Pinpoint the cell where the given text exists, returning its [x, y] midpoint coordinate. 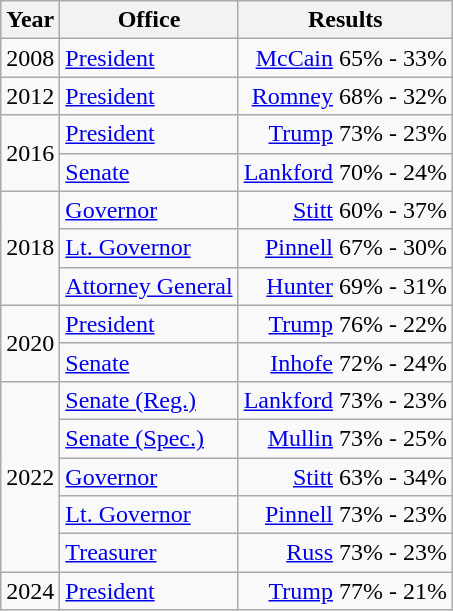
Senate (Spec.) [149, 438]
Results [345, 20]
Treasurer [149, 553]
Year [30, 20]
2012 [30, 96]
Romney 68% - 32% [345, 96]
2008 [30, 58]
Mullin 73% - 25% [345, 438]
Hunter 69% - 31% [345, 286]
Stitt 60% - 37% [345, 210]
Russ 73% - 23% [345, 553]
Trump 76% - 22% [345, 324]
Trump 77% - 21% [345, 591]
Pinnell 67% - 30% [345, 248]
Trump 73% - 23% [345, 134]
2020 [30, 343]
Office [149, 20]
Senate (Reg.) [149, 400]
Stitt 63% - 34% [345, 477]
McCain 65% - 33% [345, 58]
Inhofe 72% - 24% [345, 362]
Attorney General [149, 286]
2018 [30, 248]
Pinnell 73% - 23% [345, 515]
2022 [30, 476]
Lankford 73% - 23% [345, 400]
Lankford 70% - 24% [345, 172]
2016 [30, 153]
2024 [30, 591]
